Determine the (X, Y) coordinate at the center of the cell enclosing the given text.  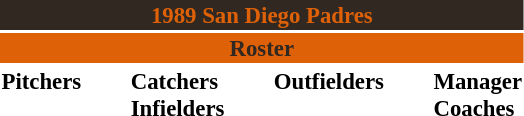
Roster (262, 48)
1989 San Diego Padres (262, 15)
